Provide the [x, y] coordinate of the cell's center where the given text is located.  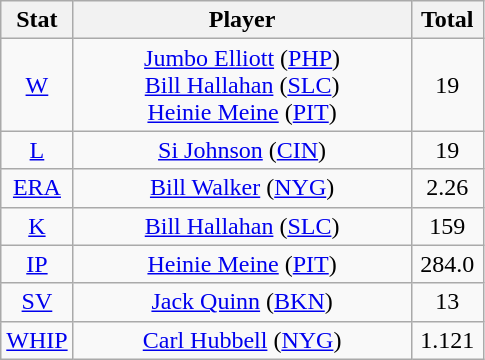
Player [242, 20]
Jack Quinn (BKN) [242, 302]
159 [447, 226]
13 [447, 302]
Bill Hallahan (SLC) [242, 226]
1.121 [447, 340]
Stat [37, 20]
WHIP [37, 340]
IP [37, 264]
Total [447, 20]
2.26 [447, 188]
W [37, 85]
Jumbo Elliott (PHP)Bill Hallahan (SLC)Heinie Meine (PIT) [242, 85]
Bill Walker (NYG) [242, 188]
Carl Hubbell (NYG) [242, 340]
K [37, 226]
L [37, 150]
SV [37, 302]
Si Johnson (CIN) [242, 150]
284.0 [447, 264]
ERA [37, 188]
Heinie Meine (PIT) [242, 264]
